Return the (X, Y) coordinate for the center point of the cell that contains the specified text.  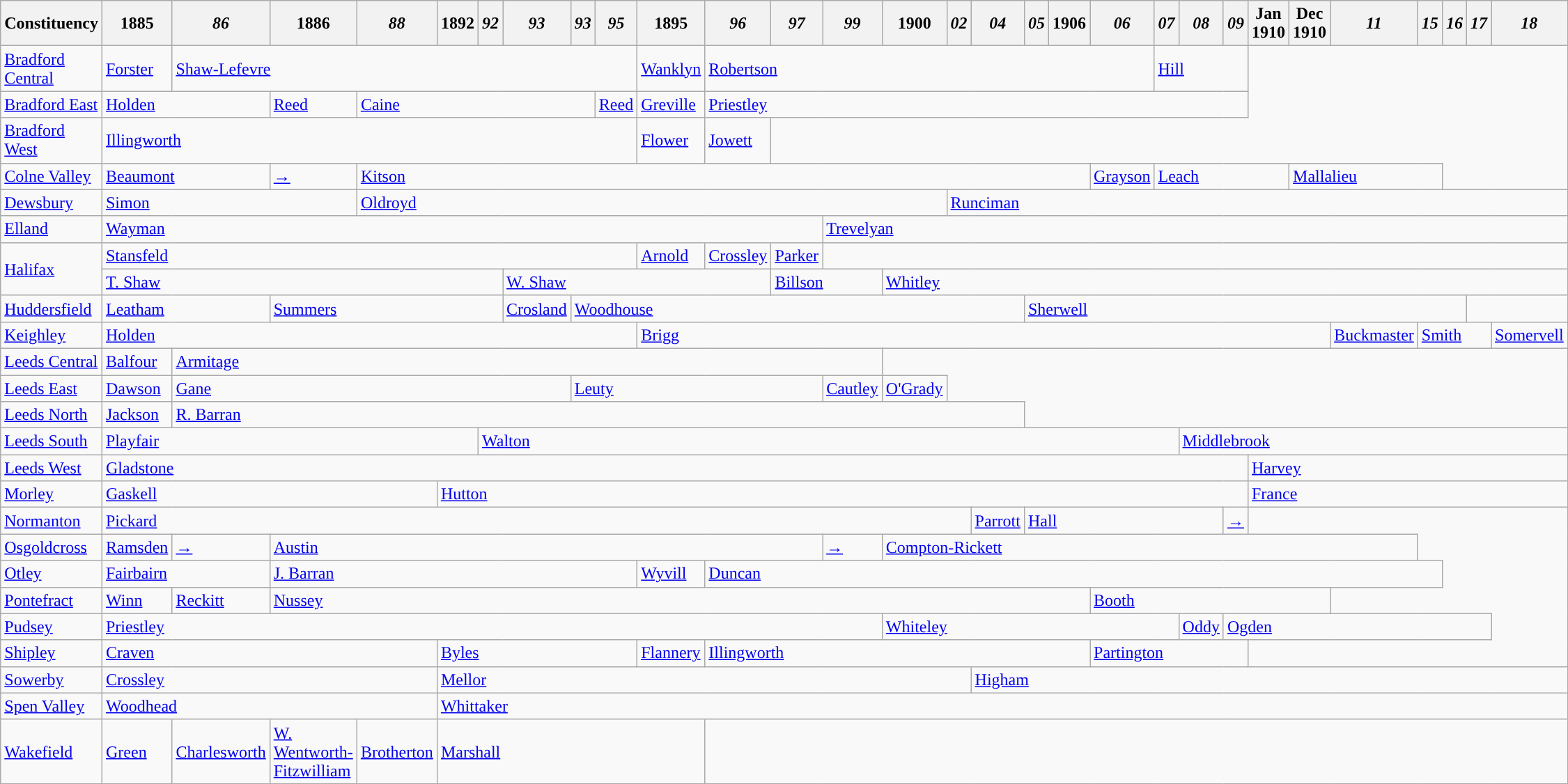
Leuty (697, 388)
Reckitt (221, 600)
1886 (313, 24)
Spen Valley (52, 706)
Pudsey (52, 627)
17 (1478, 24)
Craven (269, 653)
Grayson (1122, 176)
Leeds West (52, 468)
Flower (672, 141)
Higham (1269, 680)
11 (1374, 24)
Byles (536, 653)
Duncan (1074, 574)
97 (797, 24)
Wanklyn (672, 68)
Jackson (137, 415)
Booth (1211, 600)
99 (853, 24)
15 (1429, 24)
Fairbairn (185, 574)
05 (1037, 24)
Armitage (527, 361)
Elland (52, 229)
1906 (1070, 24)
Charlesworth (221, 751)
Ramsden (137, 547)
07 (1166, 24)
Gladstone (674, 468)
Crosland (537, 308)
Parrott (998, 521)
18 (1529, 24)
Woodhouse (797, 308)
Shaw-Lefevre (405, 68)
Kitson (723, 176)
Bradford West (52, 141)
Bradford Central (52, 68)
Leeds Central (52, 361)
Pontefract (52, 600)
Nussey (680, 600)
Keighley (52, 335)
Otley (52, 574)
Dec 1910 (1310, 24)
Gane (371, 388)
O'Grady (914, 388)
1895 (672, 24)
Sowerby (52, 680)
1892 (457, 24)
Somervell (1529, 335)
Balfour (137, 361)
Wyvill (672, 574)
Partington (1169, 653)
Morley (52, 494)
08 (1201, 24)
Buckmaster (1374, 335)
Sherwell (1245, 308)
Trevelyan (1195, 229)
Brotherton (397, 751)
W. Shaw (637, 282)
Smith (1454, 335)
W. Wentworth-Fitzwilliam (313, 751)
T. Shaw (302, 282)
Huddersfield (52, 308)
16 (1454, 24)
Compton-Rickett (1149, 547)
Parker (797, 256)
Hall (1124, 521)
Walton (828, 441)
95 (616, 24)
Jowett (738, 141)
Greville (672, 104)
Leatham (185, 308)
Shipley (52, 653)
Leeds South (52, 441)
06 (1122, 24)
Oldroyd (652, 203)
Beaumont (185, 176)
88 (397, 24)
Caine (476, 104)
Wayman (462, 229)
Middlebrook (1373, 441)
R. Barran (598, 415)
Hill (1201, 68)
Ogden (1357, 627)
Colne Valley (52, 176)
Cautley (853, 388)
02 (958, 24)
Woodhead (269, 706)
Brigg (984, 335)
96 (738, 24)
Dawson (137, 388)
Gaskell (269, 494)
France (1407, 494)
1885 (137, 24)
Bradford East (52, 104)
Whiteley (1030, 627)
Stansfeld (369, 256)
Forster (137, 68)
Leach (1222, 176)
J. Barran (453, 574)
Green (137, 751)
1900 (914, 24)
Arnold (672, 256)
Normanton (52, 521)
Hutton (842, 494)
Mallalieu (1366, 176)
Halifax (52, 269)
Marshall (570, 751)
92 (490, 24)
Harvey (1407, 468)
Leeds North (52, 415)
Mellor (704, 680)
Constituency (52, 24)
09 (1236, 24)
Jan 1910 (1268, 24)
Leeds East (52, 388)
Oddy (1201, 627)
Billson (826, 282)
Wakefield (52, 751)
Whitley (1225, 282)
86 (221, 24)
Dewsbury (52, 203)
Robertson (929, 68)
Austin (546, 547)
Playfair (290, 441)
Runciman (1257, 203)
Osgoldcross (52, 547)
Flannery (672, 653)
04 (998, 24)
Whittaker (1002, 706)
Summers (386, 308)
Simon (229, 203)
Pickard (536, 521)
Winn (137, 600)
